Locate the cell with the specified text and output its [x, y] center coordinate. 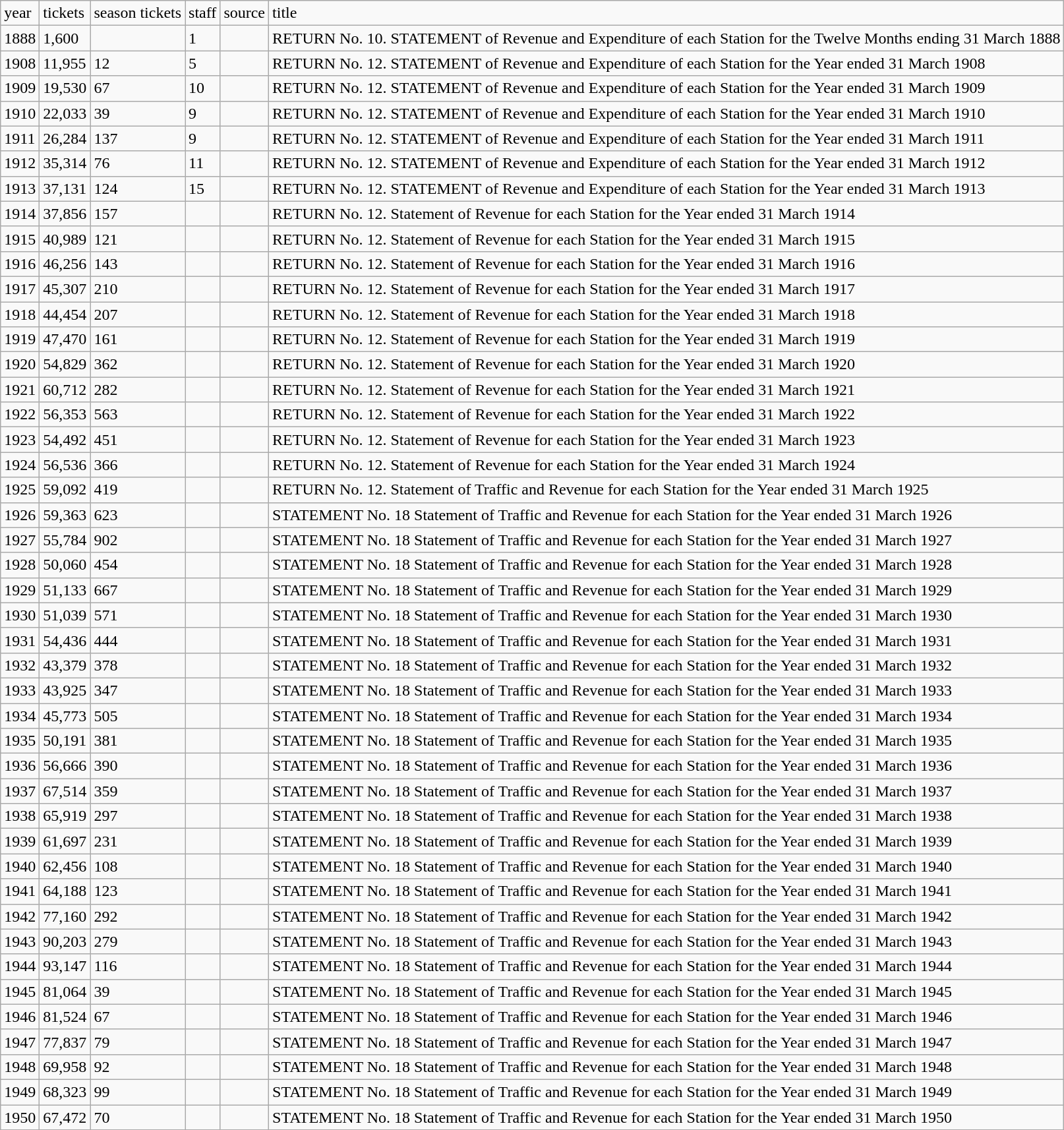
1919 [20, 340]
1928 [20, 565]
1947 [20, 1042]
11 [203, 164]
55,784 [65, 540]
43,379 [65, 665]
year [20, 13]
RETURN No. 12. STATEMENT of Revenue and Expenditure of each Station for the Year ended 31 March 1913 [666, 189]
1941 [20, 891]
56,353 [65, 415]
35,314 [65, 164]
77,837 [65, 1042]
RETURN No. 12. Statement of Revenue for each Station for the Year ended 31 March 1924 [666, 465]
1943 [20, 941]
RETURN No. 12. Statement of Revenue for each Station for the Year ended 31 March 1916 [666, 264]
454 [138, 565]
1942 [20, 916]
1921 [20, 390]
STATEMENT No. 18 Statement of Traffic and Revenue for each Station for the Year ended 31 March 1936 [666, 766]
RETURN No. 12. Statement of Revenue for each Station for the Year ended 31 March 1917 [666, 289]
121 [138, 239]
STATEMENT No. 18 Statement of Traffic and Revenue for each Station for the Year ended 31 March 1940 [666, 866]
STATEMENT No. 18 Statement of Traffic and Revenue for each Station for the Year ended 31 March 1938 [666, 816]
1933 [20, 690]
54,829 [65, 365]
79 [138, 1042]
90,203 [65, 941]
1932 [20, 665]
10 [203, 88]
61,697 [65, 841]
37,131 [65, 189]
1888 [20, 38]
1925 [20, 490]
STATEMENT No. 18 Statement of Traffic and Revenue for each Station for the Year ended 31 March 1937 [666, 791]
5 [203, 63]
46,256 [65, 264]
93,147 [65, 966]
143 [138, 264]
STATEMENT No. 18 Statement of Traffic and Revenue for each Station for the Year ended 31 March 1930 [666, 615]
54,436 [65, 640]
62,456 [65, 866]
1917 [20, 289]
108 [138, 866]
RETURN No. 10. STATEMENT of Revenue and Expenditure of each Station for the Twelve Months ending 31 March 1888 [666, 38]
RETURN No. 12. STATEMENT of Revenue and Expenditure of each Station for the Year ended 31 March 1911 [666, 138]
title [666, 13]
RETURN No. 12. Statement of Revenue for each Station for the Year ended 31 March 1923 [666, 440]
362 [138, 365]
source [245, 13]
RETURN No. 12. Statement of Revenue for each Station for the Year ended 31 March 1919 [666, 340]
STATEMENT No. 18 Statement of Traffic and Revenue for each Station for the Year ended 31 March 1946 [666, 1017]
279 [138, 941]
STATEMENT No. 18 Statement of Traffic and Revenue for each Station for the Year ended 31 March 1939 [666, 841]
1918 [20, 314]
571 [138, 615]
1934 [20, 715]
1927 [20, 540]
60,712 [65, 390]
1937 [20, 791]
81,524 [65, 1017]
50,060 [65, 565]
STATEMENT No. 18 Statement of Traffic and Revenue for each Station for the Year ended 31 March 1929 [666, 590]
56,666 [65, 766]
STATEMENT No. 18 Statement of Traffic and Revenue for each Station for the Year ended 31 March 1944 [666, 966]
70 [138, 1117]
123 [138, 891]
RETURN No. 12. Statement of Revenue for each Station for the Year ended 31 March 1914 [666, 214]
1922 [20, 415]
47,470 [65, 340]
STATEMENT No. 18 Statement of Traffic and Revenue for each Station for the Year ended 31 March 1934 [666, 715]
68,323 [65, 1092]
RETURN No. 12. STATEMENT of Revenue and Expenditure of each Station for the Year ended 31 March 1910 [666, 113]
1938 [20, 816]
1915 [20, 239]
12 [138, 63]
1931 [20, 640]
161 [138, 340]
1935 [20, 741]
116 [138, 966]
1939 [20, 841]
STATEMENT No. 18 Statement of Traffic and Revenue for each Station for the Year ended 31 March 1927 [666, 540]
45,307 [65, 289]
43,925 [65, 690]
22,033 [65, 113]
STATEMENT No. 18 Statement of Traffic and Revenue for each Station for the Year ended 31 March 1942 [666, 916]
1940 [20, 866]
1926 [20, 515]
45,773 [65, 715]
1908 [20, 63]
RETURN No. 12. Statement of Revenue for each Station for the Year ended 31 March 1921 [666, 390]
59,092 [65, 490]
1 [203, 38]
STATEMENT No. 18 Statement of Traffic and Revenue for each Station for the Year ended 31 March 1935 [666, 741]
STATEMENT No. 18 Statement of Traffic and Revenue for each Station for the Year ended 31 March 1945 [666, 992]
RETURN No. 12. Statement of Revenue for each Station for the Year ended 31 March 1920 [666, 365]
1910 [20, 113]
505 [138, 715]
231 [138, 841]
RETURN No. 12. STATEMENT of Revenue and Expenditure of each Station for the Year ended 31 March 1908 [666, 63]
378 [138, 665]
1913 [20, 189]
11,955 [65, 63]
50,191 [65, 741]
54,492 [65, 440]
282 [138, 390]
51,039 [65, 615]
902 [138, 540]
623 [138, 515]
64,188 [65, 891]
137 [138, 138]
RETURN No. 12. STATEMENT of Revenue and Expenditure of each Station for the Year ended 31 March 1912 [666, 164]
99 [138, 1092]
1949 [20, 1092]
81,064 [65, 992]
67,514 [65, 791]
451 [138, 440]
STATEMENT No. 18 Statement of Traffic and Revenue for each Station for the Year ended 31 March 1947 [666, 1042]
STATEMENT No. 18 Statement of Traffic and Revenue for each Station for the Year ended 31 March 1948 [666, 1067]
69,958 [65, 1067]
1909 [20, 88]
1950 [20, 1117]
1923 [20, 440]
1945 [20, 992]
1946 [20, 1017]
19,530 [65, 88]
390 [138, 766]
STATEMENT No. 18 Statement of Traffic and Revenue for each Station for the Year ended 31 March 1928 [666, 565]
staff [203, 13]
381 [138, 741]
STATEMENT No. 18 Statement of Traffic and Revenue for each Station for the Year ended 31 March 1950 [666, 1117]
1929 [20, 590]
1911 [20, 138]
tickets [65, 13]
65,919 [65, 816]
347 [138, 690]
76 [138, 164]
RETURN No. 12. Statement of Revenue for each Station for the Year ended 31 March 1922 [666, 415]
1944 [20, 966]
124 [138, 189]
STATEMENT No. 18 Statement of Traffic and Revenue for each Station for the Year ended 31 March 1926 [666, 515]
37,856 [65, 214]
1920 [20, 365]
1930 [20, 615]
RETURN No. 12. Statement of Revenue for each Station for the Year ended 31 March 1918 [666, 314]
444 [138, 640]
RETURN No. 12. Statement of Revenue for each Station for the Year ended 31 March 1915 [666, 239]
297 [138, 816]
51,133 [65, 590]
59,363 [65, 515]
1,600 [65, 38]
1924 [20, 465]
419 [138, 490]
STATEMENT No. 18 Statement of Traffic and Revenue for each Station for the Year ended 31 March 1941 [666, 891]
STATEMENT No. 18 Statement of Traffic and Revenue for each Station for the Year ended 31 March 1943 [666, 941]
563 [138, 415]
77,160 [65, 916]
56,536 [65, 465]
210 [138, 289]
1916 [20, 264]
67,472 [65, 1117]
season tickets [138, 13]
667 [138, 590]
STATEMENT No. 18 Statement of Traffic and Revenue for each Station for the Year ended 31 March 1932 [666, 665]
92 [138, 1067]
STATEMENT No. 18 Statement of Traffic and Revenue for each Station for the Year ended 31 March 1949 [666, 1092]
1936 [20, 766]
1914 [20, 214]
366 [138, 465]
1948 [20, 1067]
26,284 [65, 138]
157 [138, 214]
292 [138, 916]
RETURN No. 12. Statement of Traffic and Revenue for each Station for the Year ended 31 March 1925 [666, 490]
359 [138, 791]
RETURN No. 12. STATEMENT of Revenue and Expenditure of each Station for the Year ended 31 March 1909 [666, 88]
40,989 [65, 239]
1912 [20, 164]
15 [203, 189]
207 [138, 314]
STATEMENT No. 18 Statement of Traffic and Revenue for each Station for the Year ended 31 March 1931 [666, 640]
44,454 [65, 314]
STATEMENT No. 18 Statement of Traffic and Revenue for each Station for the Year ended 31 March 1933 [666, 690]
